Return the [x, y] coordinate for the center point of the cell that contains the specified text.  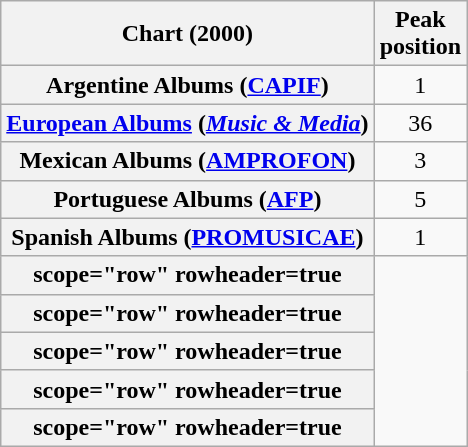
European Albums (Music & Media) [188, 123]
Argentine Albums (CAPIF) [188, 85]
5 [420, 199]
Peakposition [420, 34]
Portuguese Albums (AFP) [188, 199]
Mexican Albums (AMPROFON) [188, 161]
3 [420, 161]
Chart (2000) [188, 34]
36 [420, 123]
Spanish Albums (PROMUSICAE) [188, 237]
